Extract the (X, Y) coordinate from the center of the cell holding the provided text.  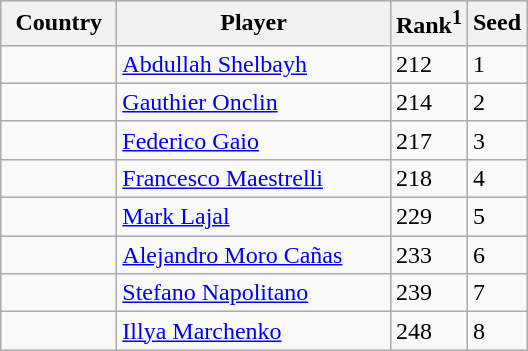
Francesco Maestrelli (254, 178)
248 (428, 331)
Abdullah Shelbayh (254, 64)
Alejandro Moro Cañas (254, 255)
Mark Lajal (254, 217)
Gauthier Onclin (254, 102)
Rank1 (428, 24)
1 (496, 64)
8 (496, 331)
217 (428, 140)
218 (428, 178)
Illya Marchenko (254, 331)
Federico Gaio (254, 140)
2 (496, 102)
4 (496, 178)
214 (428, 102)
5 (496, 217)
212 (428, 64)
239 (428, 293)
6 (496, 255)
3 (496, 140)
Player (254, 24)
Stefano Napolitano (254, 293)
Seed (496, 24)
233 (428, 255)
229 (428, 217)
Country (59, 24)
7 (496, 293)
